For the text-containing cell, return its midpoint in [x, y] coordinate format. 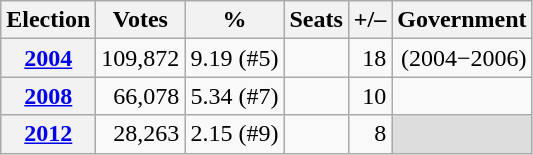
+/– [370, 20]
10 [370, 96]
66,078 [140, 96]
18 [370, 58]
2004 [48, 58]
Votes [140, 20]
8 [370, 134]
Election [48, 20]
109,872 [140, 58]
2012 [48, 134]
% [234, 20]
2008 [48, 96]
5.34 (#7) [234, 96]
9.19 (#5) [234, 58]
Government [462, 20]
(2004−2006) [462, 58]
28,263 [140, 134]
Seats [316, 20]
2.15 (#9) [234, 134]
